Scan for the cell matching the given text and deliver its (x, y) coordinate at center. 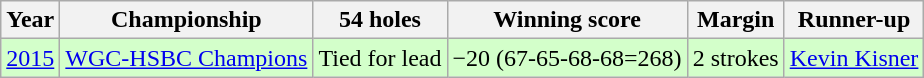
Margin (736, 20)
Tied for lead (380, 58)
Championship (186, 20)
Winning score (567, 20)
2015 (30, 58)
−20 (67-65-68-68=268) (567, 58)
54 holes (380, 20)
WGC-HSBC Champions (186, 58)
Year (30, 20)
2 strokes (736, 58)
Kevin Kisner (854, 58)
Runner-up (854, 20)
